Output the [x, y] coordinate of the center of the cell containing the given text.  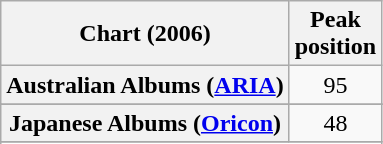
Chart (2006) [145, 34]
95 [335, 85]
Peakposition [335, 34]
Japanese Albums (Oricon) [145, 123]
Australian Albums (ARIA) [145, 85]
48 [335, 123]
